Return [x, y] of the center of cell containing provided text 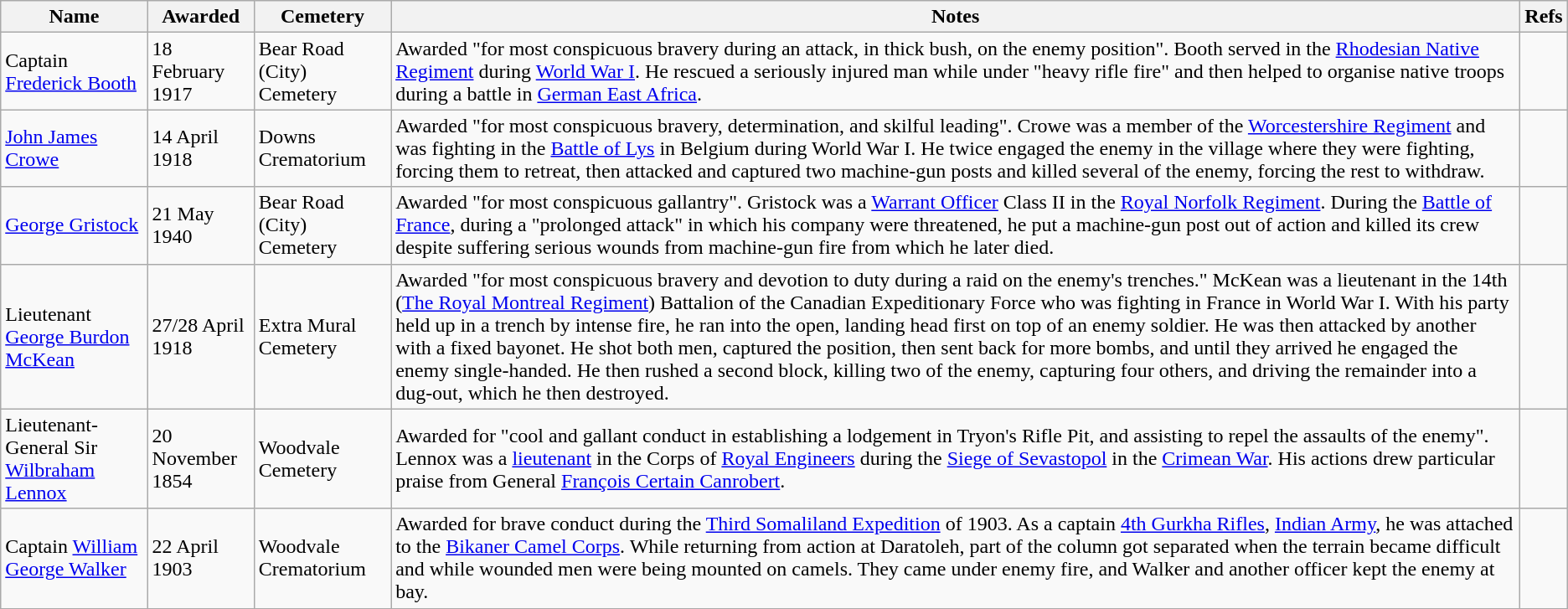
Notes [956, 17]
Lieutenant-General Sir Wilbraham Lennox [74, 459]
Captain Frederick Booth [74, 71]
Refs [1544, 17]
Downs Crematorium [322, 148]
18 February 1917 [201, 71]
22 April 1903 [201, 558]
20 November 1854 [201, 459]
27/28 April 1918 [201, 337]
George Gristock [74, 225]
Captain William George Walker [74, 558]
Awarded [201, 17]
Extra Mural Cemetery [322, 337]
Lieutenant George Burdon McKean [74, 337]
Woodvale Crematorium [322, 558]
Cemetery [322, 17]
John James Crowe [74, 148]
Woodvale Cemetery [322, 459]
Name [74, 17]
21 May 1940 [201, 225]
14 April 1918 [201, 148]
